Extract the (x, y) coordinate from the center of the cell holding the provided text.  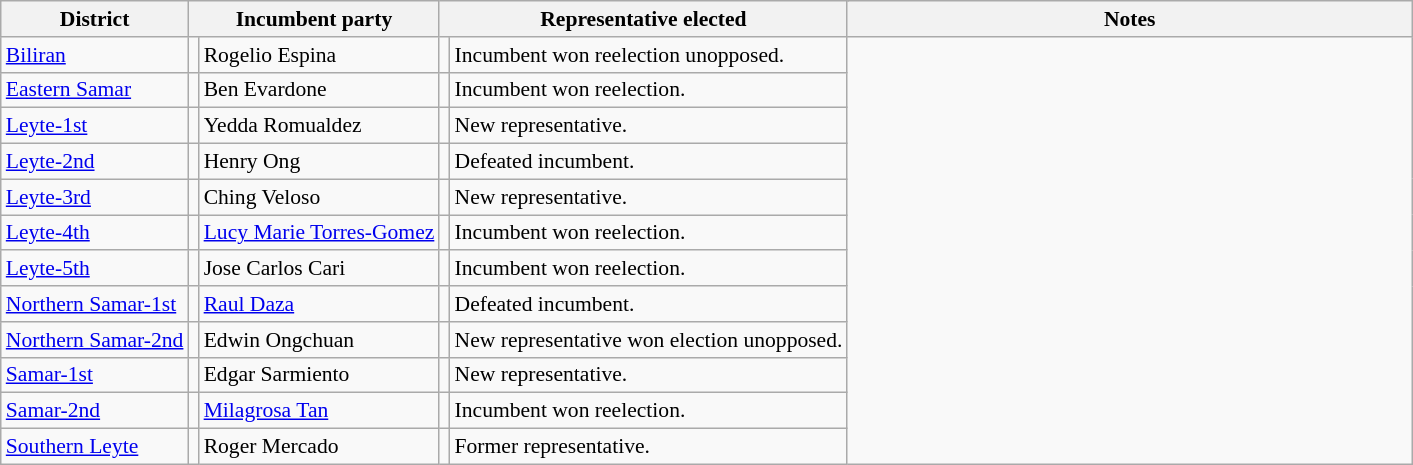
Biliran (95, 55)
Leyte-3rd (95, 197)
Jose Carlos Cari (320, 269)
Samar-2nd (95, 411)
Leyte-1st (95, 126)
Henry Ong (320, 162)
Southern Leyte (95, 447)
Eastern Samar (95, 90)
Edwin Ongchuan (320, 340)
Yedda Romualdez (320, 126)
Edgar Sarmiento (320, 375)
Lucy Marie Torres-Gomez (320, 233)
Northern Samar-1st (95, 304)
Notes (1129, 19)
Incumbent party (314, 19)
District (95, 19)
Milagrosa Tan (320, 411)
Ben Evardone (320, 90)
Roger Mercado (320, 447)
Former representative. (649, 447)
Raul Daza (320, 304)
Representative elected (643, 19)
Leyte-2nd (95, 162)
New representative won election unopposed. (649, 340)
Rogelio Espina (320, 55)
Incumbent won reelection unopposed. (649, 55)
Leyte-5th (95, 269)
Samar-1st (95, 375)
Ching Veloso (320, 197)
Leyte-4th (95, 233)
Northern Samar-2nd (95, 340)
